Capture the cell that displays the provided text and extract its (x, y) central coordinate. 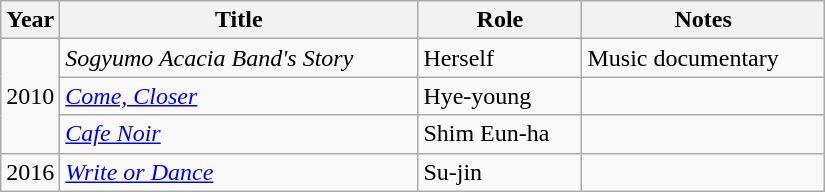
Come, Closer (239, 96)
2010 (30, 96)
Role (500, 20)
Title (239, 20)
Hye-young (500, 96)
Herself (500, 58)
Su-jin (500, 172)
Cafe Noir (239, 134)
Notes (703, 20)
Music documentary (703, 58)
Write or Dance (239, 172)
Sogyumo Acacia Band's Story (239, 58)
Year (30, 20)
2016 (30, 172)
Shim Eun-ha (500, 134)
